Return the (x, y) coordinate for the center point of the cell that contains the specified text.  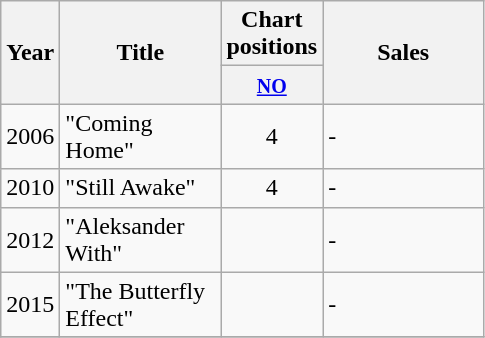
"The Butterfly Effect" (140, 304)
"Still Awake" (140, 188)
2010 (30, 188)
NO (272, 85)
"Coming Home" (140, 136)
2006 (30, 136)
Chart positions (272, 34)
Year (30, 52)
2012 (30, 240)
"Aleksander With" (140, 240)
Sales (404, 52)
Title (140, 52)
2015 (30, 304)
